Extract the [x, y] coordinate from the center of the cell holding the provided text.  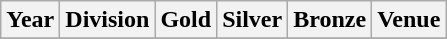
Division [108, 20]
Venue [409, 20]
Silver [252, 20]
Bronze [330, 20]
Year [30, 20]
Gold [186, 20]
